Capture the cell that displays the provided text and extract its [x, y] central coordinate. 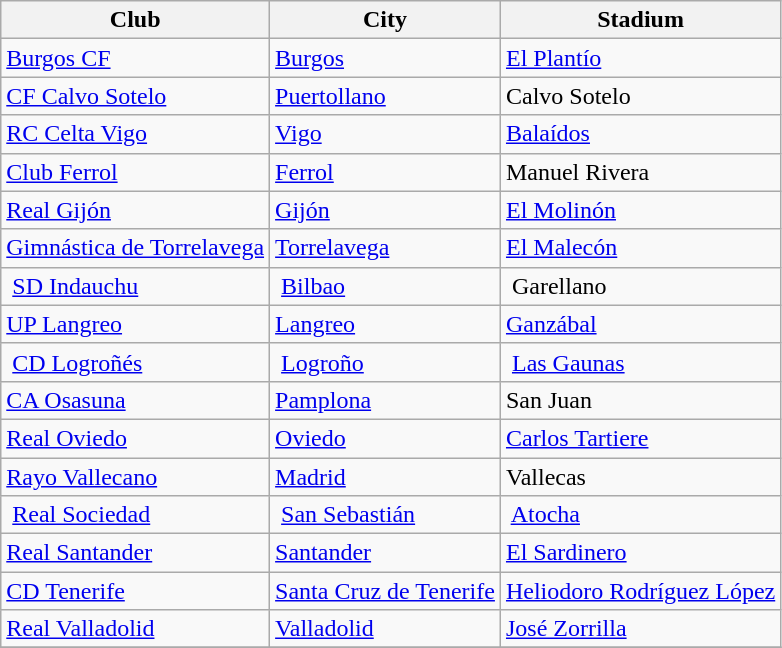
El Plantío [640, 58]
Balaídos [640, 134]
CA Osasuna [136, 400]
Carlos Tartiere [640, 438]
Club [136, 20]
SD Indauchu [136, 286]
Heliodoro Rodríguez López [640, 591]
Puertollano [386, 96]
Langreo [386, 324]
Manuel Rivera [640, 172]
CF Calvo Sotelo [136, 96]
Santa Cruz de Tenerife [386, 591]
Torrelavega [386, 248]
Rayo Vallecano [136, 477]
CD Tenerife [136, 591]
Real Valladolid [136, 629]
RC Celta Vigo [136, 134]
Las Gaunas [640, 362]
Ferrol [386, 172]
Stadium [640, 20]
Bilbao [386, 286]
Oviedo [386, 438]
Pamplona [386, 400]
Ganzábal [640, 324]
Burgos [386, 58]
Calvo Sotelo [640, 96]
Gijón [386, 210]
Real Sociedad [136, 515]
Real Santander [136, 553]
El Molinón [640, 210]
Madrid [386, 477]
UP Langreo [136, 324]
Gimnástica de Torrelavega [136, 248]
José Zorrilla [640, 629]
Real Oviedo [136, 438]
Garellano [640, 286]
Vallecas [640, 477]
Valladolid [386, 629]
Logroño [386, 362]
San Sebastián [386, 515]
El Sardinero [640, 553]
El Malecón [640, 248]
Club Ferrol [136, 172]
Burgos CF [136, 58]
San Juan [640, 400]
Santander [386, 553]
Vigo [386, 134]
CD Logroñés [136, 362]
Atocha [640, 515]
Real Gijón [136, 210]
City [386, 20]
